Search for the cell housing the specified text and yield its [x, y] center coordinate. 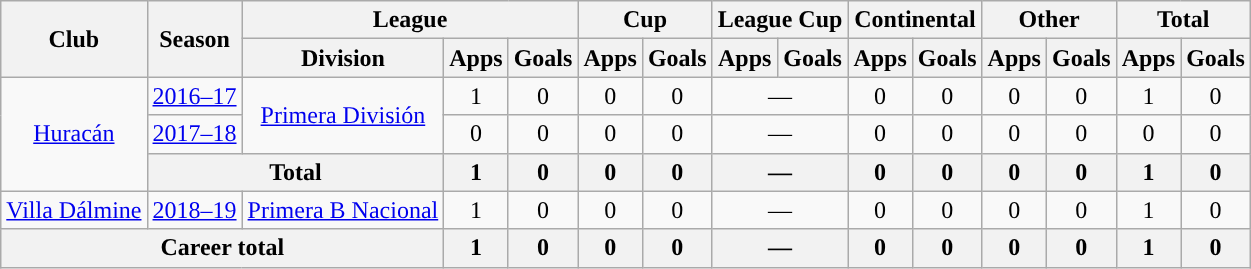
Club [74, 39]
Other [1049, 20]
League Cup [780, 20]
Villa Dálmine [74, 210]
Season [194, 39]
2018–19 [194, 210]
Cup [645, 20]
Continental [915, 20]
League [410, 20]
2016–17 [194, 96]
2017–18 [194, 134]
Primera B Nacional [343, 210]
Division [343, 58]
Huracán [74, 134]
Primera División [343, 115]
Career total [222, 248]
